Provide the [x, y] coordinate of the cell's center where the given text is located.  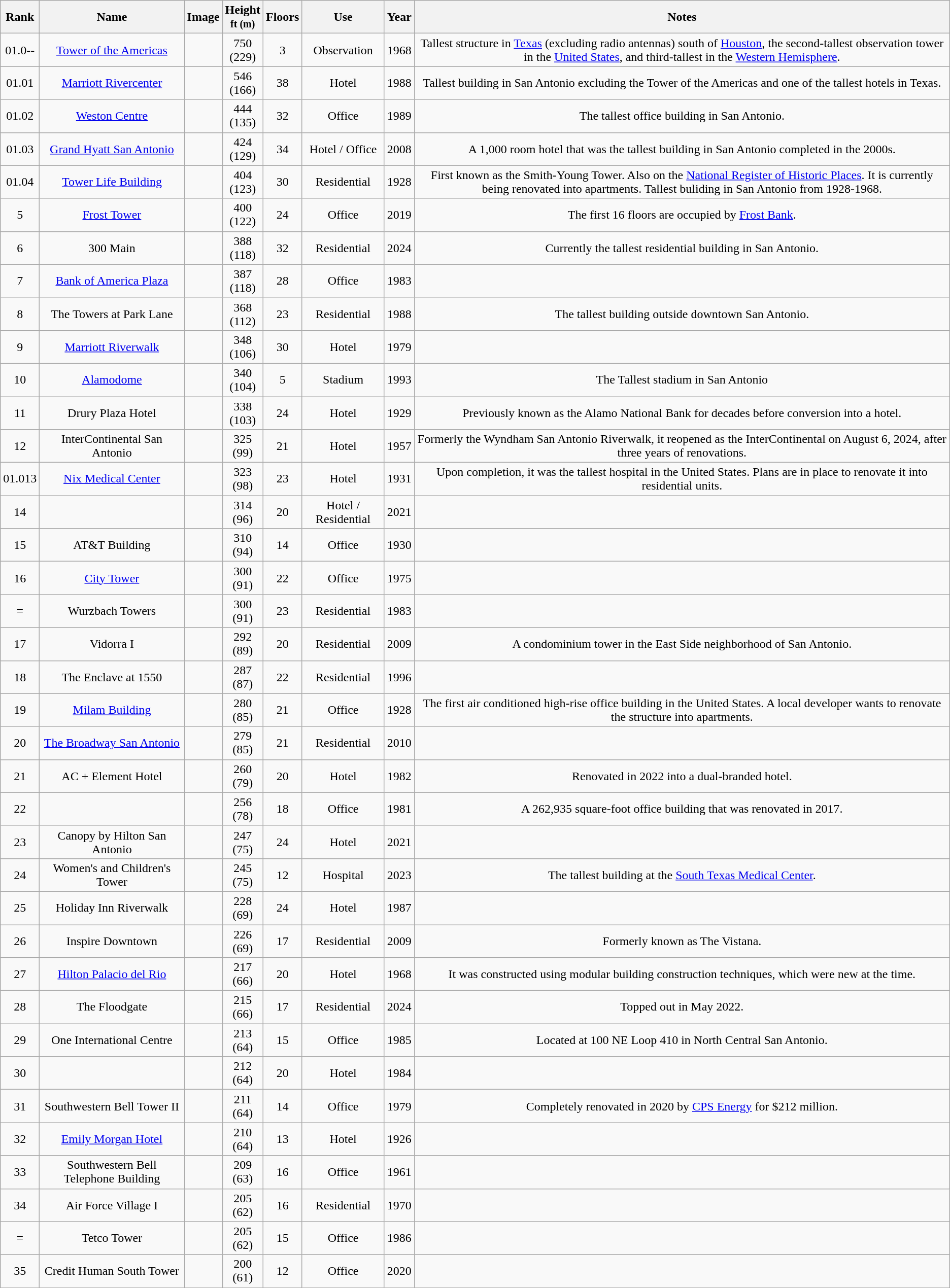
Canopy by Hilton San Antonio [112, 842]
Nix Medical Center [112, 479]
200(61) [243, 1271]
7 [20, 281]
1926 [399, 1139]
Hotel / Office [343, 149]
2019 [399, 215]
300 Main [112, 248]
388(118) [243, 248]
13 [282, 1139]
Hospital [343, 875]
Hotel / Residential [343, 512]
Hilton Palacio del Rio [112, 974]
City Tower [112, 578]
1981 [399, 809]
287(87) [243, 677]
01.03 [20, 149]
323(98) [243, 479]
338(103) [243, 413]
444(135) [243, 116]
1961 [399, 1172]
280(85) [243, 710]
1984 [399, 1073]
1996 [399, 677]
01.01 [20, 83]
340(104) [243, 379]
25 [20, 908]
325(99) [243, 446]
226(69) [243, 941]
Tallest building in San Antonio excluding the Tower of the Americas and one of the tallest hotels in Texas. [682, 83]
01.013 [20, 479]
The first air conditioned high-rise office building in the United States. A local developer wants to renovate the structure into apartments. [682, 710]
The first 16 floors are occupied by Frost Bank. [682, 215]
Name [112, 17]
212(64) [243, 1073]
348(106) [243, 347]
1975 [399, 578]
26 [20, 941]
The Broadway San Antonio [112, 743]
Floors [282, 17]
1985 [399, 1040]
310(94) [243, 545]
Drury Plaza Hotel [112, 413]
3 [282, 50]
256(78) [243, 809]
9 [20, 347]
Year [399, 17]
Marriott Rivercenter [112, 83]
19 [20, 710]
424(129) [243, 149]
The Tallest stadium in San Antonio [682, 379]
400(122) [243, 215]
31 [20, 1106]
Tower Life Building [112, 182]
Milam Building [112, 710]
Women's and Children's Tower [112, 875]
AC + Element Hotel [112, 776]
Frost Tower [112, 215]
The Floodgate [112, 1007]
211(64) [243, 1106]
Vidorra I [112, 644]
Tetco Tower [112, 1238]
215(66) [243, 1007]
750(229) [243, 50]
A condominium tower in the East Side neighborhood of San Antonio. [682, 644]
546(166) [243, 83]
Credit Human South Tower [112, 1271]
Inspire Downtown [112, 941]
2008 [399, 149]
1989 [399, 116]
1987 [399, 908]
Air Force Village I [112, 1205]
1957 [399, 446]
245(75) [243, 875]
1982 [399, 776]
01.04 [20, 182]
Renovated in 2022 into a dual-branded hotel. [682, 776]
404(123) [243, 182]
Emily Morgan Hotel [112, 1139]
Notes [682, 17]
1931 [399, 479]
AT&T Building [112, 545]
Bank of America Plaza [112, 281]
Formerly known as The Vistana. [682, 941]
Located at 100 NE Loop 410 in North Central San Antonio. [682, 1040]
Heightft (m) [243, 17]
33 [20, 1172]
One International Centre [112, 1040]
217(66) [243, 974]
1986 [399, 1238]
368(112) [243, 314]
A 262,935 square-foot office building that was renovated in 2017. [682, 809]
2010 [399, 743]
Rank [20, 17]
260(79) [243, 776]
01.0-- [20, 50]
8 [20, 314]
It was constructed using modular building construction techniques, which were new at the time. [682, 974]
10 [20, 379]
Southwestern Bell Telephone Building [112, 1172]
The tallest building outside downtown San Antonio. [682, 314]
35 [20, 1271]
1970 [399, 1205]
29 [20, 1040]
1993 [399, 379]
210(64) [243, 1139]
6 [20, 248]
Tower of the Americas [112, 50]
209(63) [243, 1172]
Wurzbach Towers [112, 611]
27 [20, 974]
The tallest building at the South Texas Medical Center. [682, 875]
1929 [399, 413]
Use [343, 17]
314(96) [243, 512]
279(85) [243, 743]
01.02 [20, 116]
The Enclave at 1550 [112, 677]
Completely renovated in 2020 by CPS Energy for $212 million. [682, 1106]
Topped out in May 2022. [682, 1007]
Upon completion, it was the tallest hospital in the United States. Plans are in place to renovate it into residential units. [682, 479]
2023 [399, 875]
Holiday Inn Riverwalk [112, 908]
228(69) [243, 908]
Marriott Riverwalk [112, 347]
387(118) [243, 281]
InterContinental San Antonio [112, 446]
Weston Centre [112, 116]
Stadium [343, 379]
1930 [399, 545]
A 1,000 room hotel that was the tallest building in San Antonio completed in the 2000s. [682, 149]
Observation [343, 50]
Alamodome [112, 379]
Currently the tallest residential building in San Antonio. [682, 248]
Previously known as the Alamo National Bank for decades before conversion into a hotel. [682, 413]
11 [20, 413]
292(89) [243, 644]
Formerly the Wyndham San Antonio Riverwalk, it reopened as the InterContinental on August 6, 2024, after three years of renovations. [682, 446]
213(64) [243, 1040]
247(75) [243, 842]
38 [282, 83]
Image [203, 17]
The tallest office building in San Antonio. [682, 116]
The Towers at Park Lane [112, 314]
Southwestern Bell Tower II [112, 1106]
2020 [399, 1271]
Grand Hyatt San Antonio [112, 149]
